Extract the [X, Y] coordinate from the center of the cell holding the provided text.  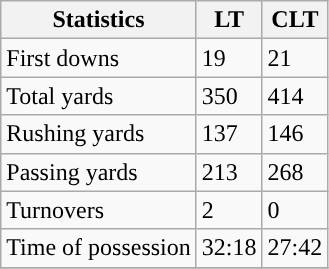
First downs [99, 58]
21 [295, 58]
CLT [295, 20]
Passing yards [99, 172]
32:18 [229, 248]
146 [295, 134]
19 [229, 58]
414 [295, 96]
Total yards [99, 96]
LT [229, 20]
Turnovers [99, 210]
137 [229, 134]
Statistics [99, 20]
2 [229, 210]
268 [295, 172]
350 [229, 96]
213 [229, 172]
0 [295, 210]
Rushing yards [99, 134]
Time of possession [99, 248]
27:42 [295, 248]
